Find where the given text appears and provide that cell's center as (X, Y) coordinate. 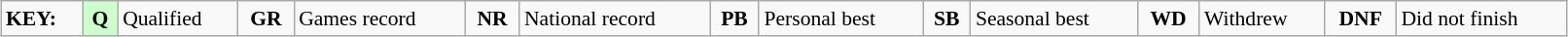
DNF (1361, 18)
National record (615, 18)
KEY: (42, 18)
Q (100, 18)
GR (267, 18)
WD (1168, 18)
PB (735, 18)
Did not finish (1481, 18)
Withdrew (1263, 18)
Seasonal best (1054, 18)
NR (492, 18)
Personal best (840, 18)
Qualified (178, 18)
Games record (379, 18)
SB (947, 18)
